Output the [x, y] coordinate of the center of the cell containing the given text.  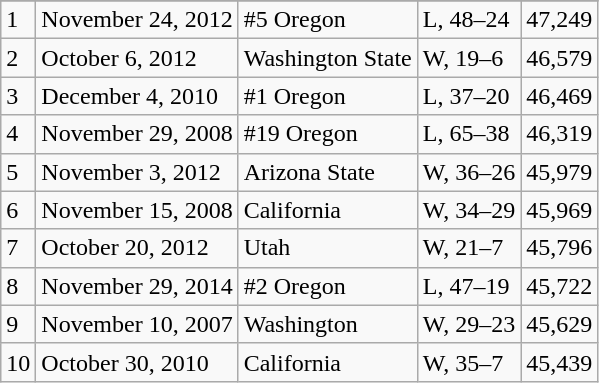
W, 34–29 [469, 210]
W, 19–6 [469, 58]
1 [18, 20]
45,629 [560, 324]
Washington State [328, 58]
November 29, 2014 [137, 286]
W, 35–7 [469, 362]
7 [18, 248]
4 [18, 134]
December 4, 2010 [137, 96]
45,796 [560, 248]
October 6, 2012 [137, 58]
46,319 [560, 134]
W, 21–7 [469, 248]
#1 Oregon [328, 96]
#19 Oregon [328, 134]
November 3, 2012 [137, 172]
Arizona State [328, 172]
L, 65–38 [469, 134]
46,579 [560, 58]
L, 48–24 [469, 20]
8 [18, 286]
45,722 [560, 286]
W, 36–26 [469, 172]
L, 47–19 [469, 286]
45,439 [560, 362]
November 24, 2012 [137, 20]
#5 Oregon [328, 20]
3 [18, 96]
October 20, 2012 [137, 248]
46,469 [560, 96]
November 29, 2008 [137, 134]
9 [18, 324]
10 [18, 362]
6 [18, 210]
October 30, 2010 [137, 362]
Utah [328, 248]
47,249 [560, 20]
November 10, 2007 [137, 324]
45,979 [560, 172]
W, 29–23 [469, 324]
2 [18, 58]
Washington [328, 324]
November 15, 2008 [137, 210]
5 [18, 172]
45,969 [560, 210]
#2 Oregon [328, 286]
L, 37–20 [469, 96]
